Locate the cell with the specified text and output its (X, Y) center coordinate. 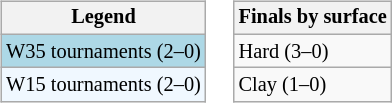
Finals by surface (313, 18)
Clay (1–0) (313, 85)
Hard (3–0) (313, 51)
Legend (103, 18)
W35 tournaments (2–0) (103, 51)
W15 tournaments (2–0) (103, 85)
